Capture the cell that displays the provided text and extract its [x, y] central coordinate. 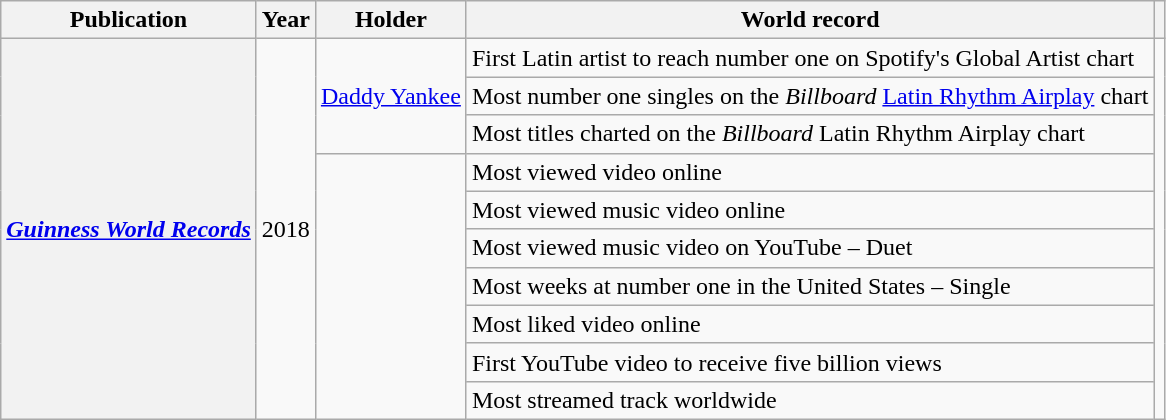
First Latin artist to reach number one on Spotify's Global Artist chart [810, 58]
Most titles charted on the Billboard Latin Rhythm Airplay chart [810, 134]
Most viewed video online [810, 172]
2018 [286, 230]
Most weeks at number one in the United States – Single [810, 286]
First YouTube video to receive five billion views [810, 362]
Daddy Yankee [390, 96]
Year [286, 20]
Guinness World Records [129, 230]
Most viewed music video on YouTube – Duet [810, 248]
Most number one singles on the Billboard Latin Rhythm Airplay chart [810, 96]
Most viewed music video online [810, 210]
Most liked video online [810, 324]
Holder [390, 20]
Most streamed track worldwide [810, 400]
World record [810, 20]
Publication [129, 20]
